Output the [X, Y] coordinate of the center of the cell containing the given text.  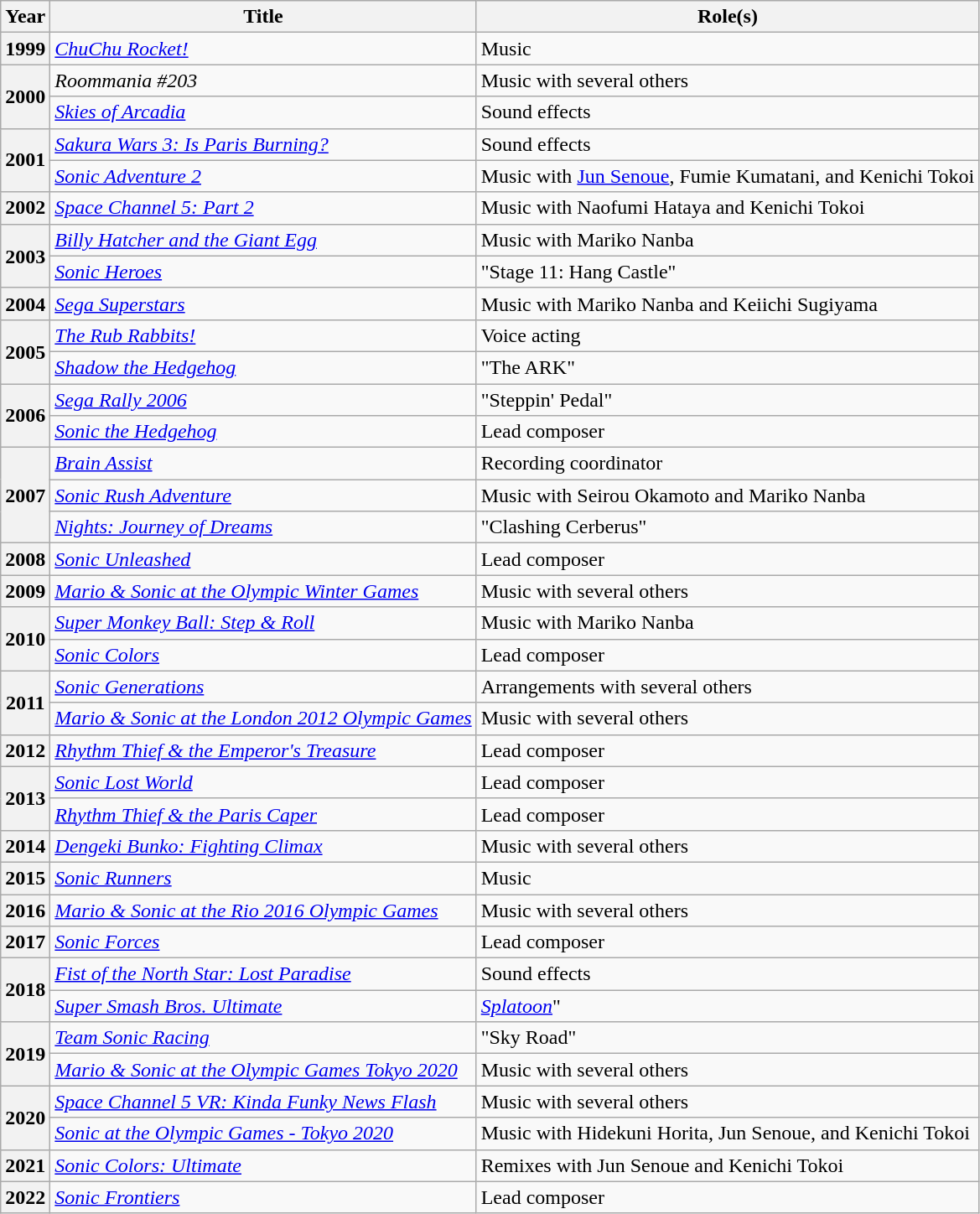
2010 [25, 639]
Mario & Sonic at the London 2012 Olympic Games [263, 719]
Role(s) [728, 17]
Recording coordinator [728, 464]
2004 [25, 303]
Sonic Unleashed [263, 559]
Fist of the North Star: Lost Paradise [263, 974]
Billy Hatcher and the Giant Egg [263, 240]
Arrangements with several others [728, 687]
2019 [25, 1054]
Splatoon" [728, 1006]
Sonic at the Olympic Games - Tokyo 2020 [263, 1134]
Rhythm Thief & the Emperor's Treasure [263, 750]
2001 [25, 160]
2018 [25, 990]
2014 [25, 846]
Sonic Rush Adventure [263, 495]
2012 [25, 750]
"The ARK" [728, 367]
Voice acting [728, 335]
"Clashing Cerberus" [728, 527]
Dengeki Bunko: Fighting Climax [263, 846]
Sega Superstars [263, 303]
2017 [25, 942]
2007 [25, 495]
Sonic Colors [263, 655]
Sakura Wars 3: Is Paris Burning? [263, 144]
2003 [25, 256]
Sonic Lost World [263, 782]
Super Smash Bros. Ultimate [263, 1006]
Team Sonic Racing [263, 1038]
ChuChu Rocket! [263, 49]
Sega Rally 2006 [263, 400]
Year [25, 17]
2022 [25, 1197]
Mario & Sonic at the Olympic Winter Games [263, 591]
Space Channel 5: Part 2 [263, 208]
Sonic the Hedgehog [263, 432]
Sonic Runners [263, 878]
Music with Seirou Okamoto and Mariko Nanba [728, 495]
Nights: Journey of Dreams [263, 527]
2000 [25, 96]
Roommania #203 [263, 80]
Music with Hidekuni Horita, Jun Senoue, and Kenichi Tokoi [728, 1134]
2006 [25, 416]
Skies of Arcadia [263, 112]
Rhythm Thief & the Paris Caper [263, 814]
2021 [25, 1165]
Music with Naofumi Hataya and Kenichi Tokoi [728, 208]
Shadow the Hedgehog [263, 367]
Super Monkey Ball: Step & Roll [263, 623]
Sonic Frontiers [263, 1197]
2015 [25, 878]
Sonic Adventure 2 [263, 176]
Sonic Generations [263, 687]
2008 [25, 559]
Remixes with Jun Senoue and Kenichi Tokoi [728, 1165]
Brain Assist [263, 464]
2013 [25, 798]
The Rub Rabbits! [263, 335]
Space Channel 5 VR: Kinda Funky News Flash [263, 1102]
2005 [25, 351]
2016 [25, 910]
1999 [25, 49]
"Stage 11: Hang Castle" [728, 272]
Sonic Heroes [263, 272]
"Sky Road" [728, 1038]
Sonic Colors: Ultimate [263, 1165]
Title [263, 17]
2002 [25, 208]
Music with Jun Senoue, Fumie Kumatani, and Kenichi Tokoi [728, 176]
Mario & Sonic at the Rio 2016 Olympic Games [263, 910]
2020 [25, 1118]
"Steppin' Pedal" [728, 400]
2009 [25, 591]
Sonic Forces [263, 942]
Music with Mariko Nanba and Keiichi Sugiyama [728, 303]
2011 [25, 703]
Mario & Sonic at the Olympic Games Tokyo 2020 [263, 1070]
